Extract the (x, y) coordinate from the center of the cell holding the provided text.  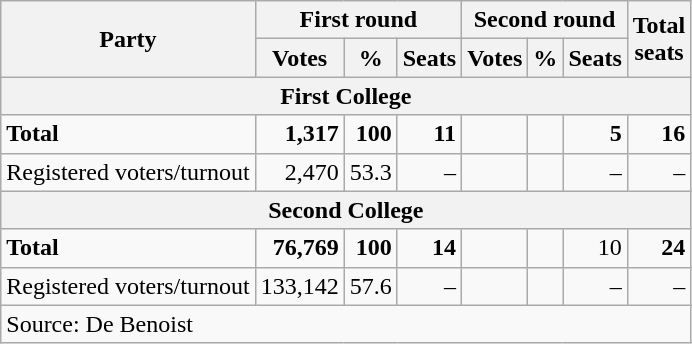
14 (429, 248)
First College (346, 96)
5 (595, 134)
Totalseats (659, 39)
Second College (346, 210)
Party (128, 39)
2,470 (300, 172)
57.6 (370, 286)
16 (659, 134)
10 (595, 248)
Second round (545, 20)
1,317 (300, 134)
11 (429, 134)
First round (358, 20)
53.3 (370, 172)
133,142 (300, 286)
24 (659, 248)
Source: De Benoist (346, 324)
76,769 (300, 248)
